Search for the cell housing the specified text and yield its [x, y] center coordinate. 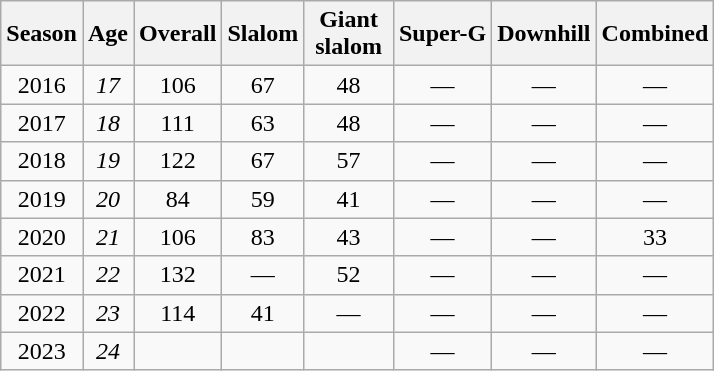
2021 [42, 275]
114 [178, 313]
17 [108, 85]
2023 [42, 351]
19 [108, 161]
43 [349, 237]
63 [263, 123]
24 [108, 351]
59 [263, 199]
2022 [42, 313]
33 [655, 237]
Downhill [544, 34]
2020 [42, 237]
Slalom [263, 34]
2019 [42, 199]
23 [108, 313]
111 [178, 123]
122 [178, 161]
52 [349, 275]
21 [108, 237]
Season [42, 34]
2017 [42, 123]
Overall [178, 34]
Age [108, 34]
18 [108, 123]
84 [178, 199]
Combined [655, 34]
2018 [42, 161]
57 [349, 161]
132 [178, 275]
Giant slalom [349, 34]
2016 [42, 85]
83 [263, 237]
22 [108, 275]
Super-G [442, 34]
20 [108, 199]
